Locate the cell with the specified text and output its (X, Y) center coordinate. 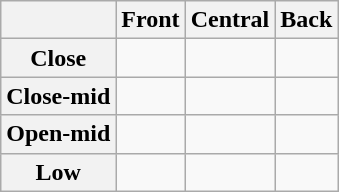
Open-mid (58, 134)
Close-mid (58, 96)
Front (150, 20)
Close (58, 58)
Central (230, 20)
Low (58, 172)
Back (306, 20)
